Search for the cell housing the specified text and yield its [X, Y] center coordinate. 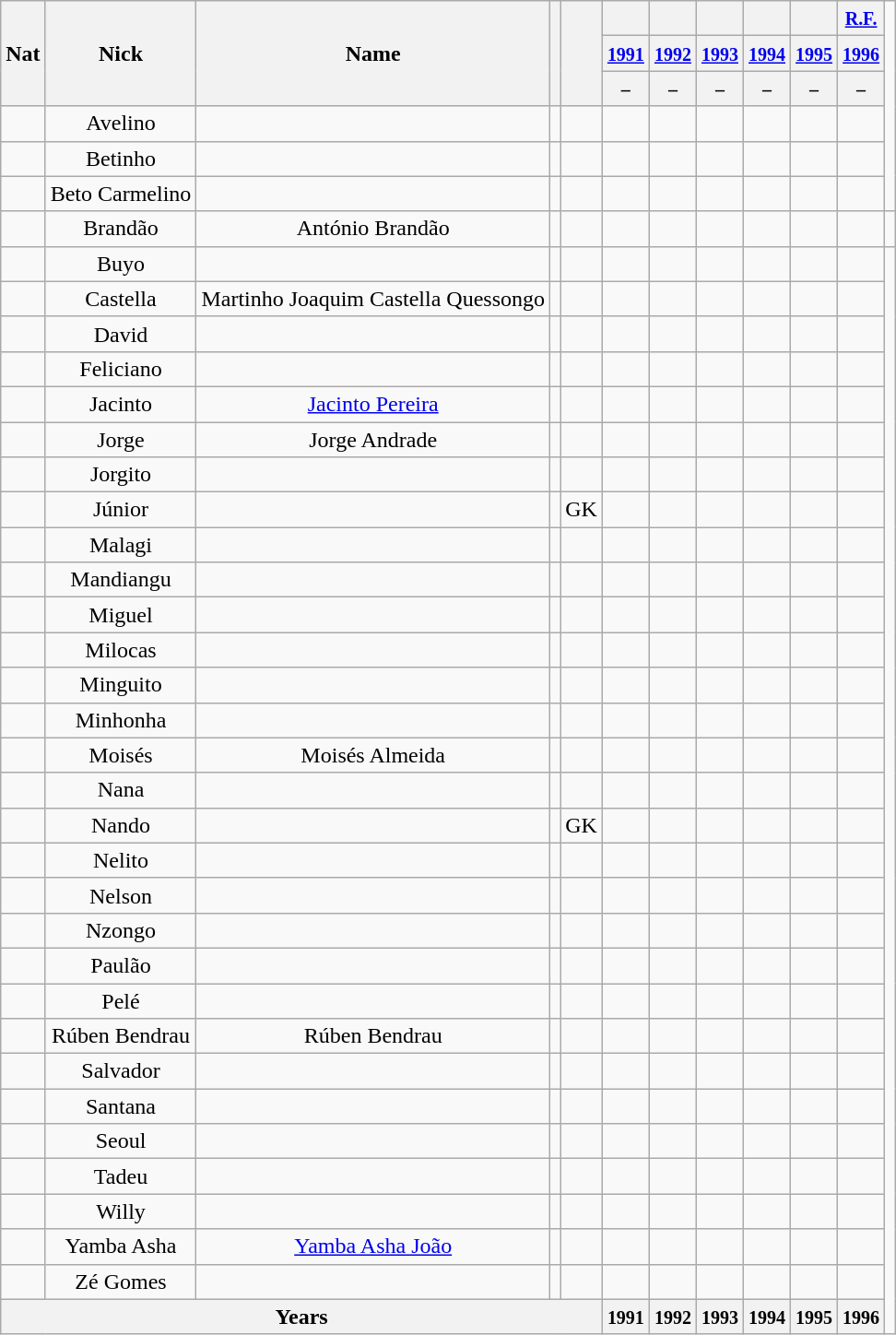
Castella [121, 299]
David [121, 334]
Moisés Almeida [373, 755]
Buyo [121, 264]
Mandiangu [121, 580]
Malagi [121, 545]
Tadeu [121, 1176]
Nelito [121, 860]
Paulão [121, 965]
Nzongo [121, 930]
Jacinto Pereira [373, 404]
Minguito [121, 685]
Zé Gomes [121, 1282]
Beto Carmelino [121, 194]
Pelé [121, 1000]
Brandão [121, 229]
Yamba Asha João [373, 1246]
Martinho Joaquim Castella Quessongo [373, 299]
Seoul [121, 1141]
Betinho [121, 159]
R.F. [861, 18]
Jacinto [121, 404]
Nick [121, 53]
Years [302, 1317]
Salvador [121, 1071]
Feliciano [121, 369]
Minhonha [121, 720]
Nat [23, 53]
Nana [121, 790]
Milocas [121, 650]
Santana [121, 1106]
Willy [121, 1211]
Jorge Andrade [373, 440]
Name [373, 53]
Júnior [121, 510]
Jorge [121, 440]
Nelson [121, 895]
Jorgito [121, 475]
Yamba Asha [121, 1246]
Miguel [121, 615]
Moisés [121, 755]
António Brandão [373, 229]
Avelino [121, 124]
Nando [121, 825]
